Provide the [x, y] coordinate of the cell's center where the given text is located.  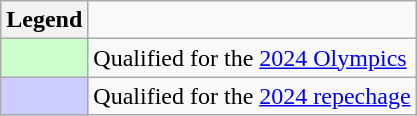
Qualified for the 2024 repechage [252, 96]
Qualified for the 2024 Olympics [252, 58]
Legend [44, 20]
